Return the [X, Y] coordinate for the center point of the cell that contains the specified text.  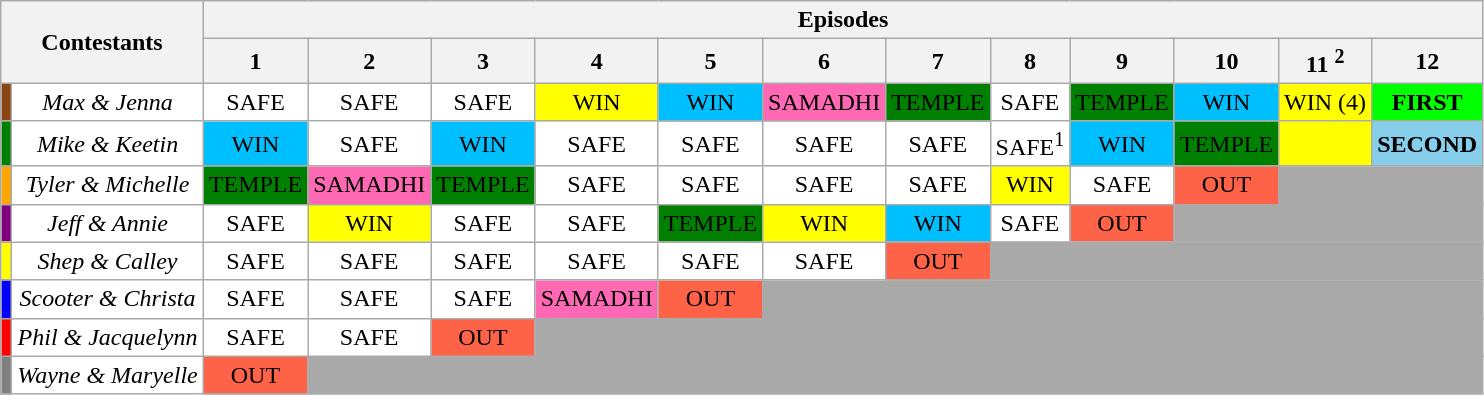
Jeff & Annie [108, 223]
5 [710, 62]
SECOND [1428, 144]
Scooter & Christa [108, 299]
2 [370, 62]
Contestants [102, 42]
7 [938, 62]
3 [483, 62]
Shep & Calley [108, 261]
9 [1122, 62]
1 [255, 62]
Mike & Keetin [108, 144]
8 [1030, 62]
SAFE1 [1030, 144]
FIRST [1428, 102]
6 [824, 62]
Tyler & Michelle [108, 185]
11 2 [1326, 62]
12 [1428, 62]
10 [1226, 62]
WIN (4) [1326, 102]
4 [596, 62]
Phil & Jacquelynn [108, 337]
Episodes [842, 20]
Max & Jenna [108, 102]
Wayne & Maryelle [108, 375]
